Search for the cell housing the specified text and yield its (X, Y) center coordinate. 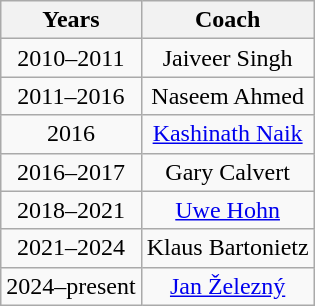
Klaus Bartonietz (228, 248)
2016 (71, 134)
Naseem Ahmed (228, 96)
2011–2016 (71, 96)
Jan Železný (228, 286)
Years (71, 20)
2021–2024 (71, 248)
2010–2011 (71, 58)
Uwe Hohn (228, 210)
2018–2021 (71, 210)
2024–present (71, 286)
2016–2017 (71, 172)
Gary Calvert (228, 172)
Kashinath Naik (228, 134)
Jaiveer Singh (228, 58)
Coach (228, 20)
